Return the [x, y] coordinate for the center point of the cell that contains the specified text.  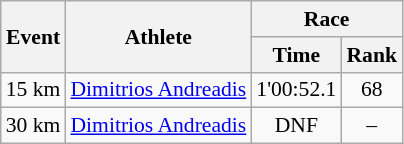
15 km [34, 90]
Race [326, 19]
Event [34, 36]
Time [296, 55]
68 [372, 90]
Rank [372, 55]
Athlete [158, 36]
DNF [296, 126]
30 km [34, 126]
– [372, 126]
1'00:52.1 [296, 90]
